Return the [x, y] coordinate for the center point of the cell that contains the specified text.  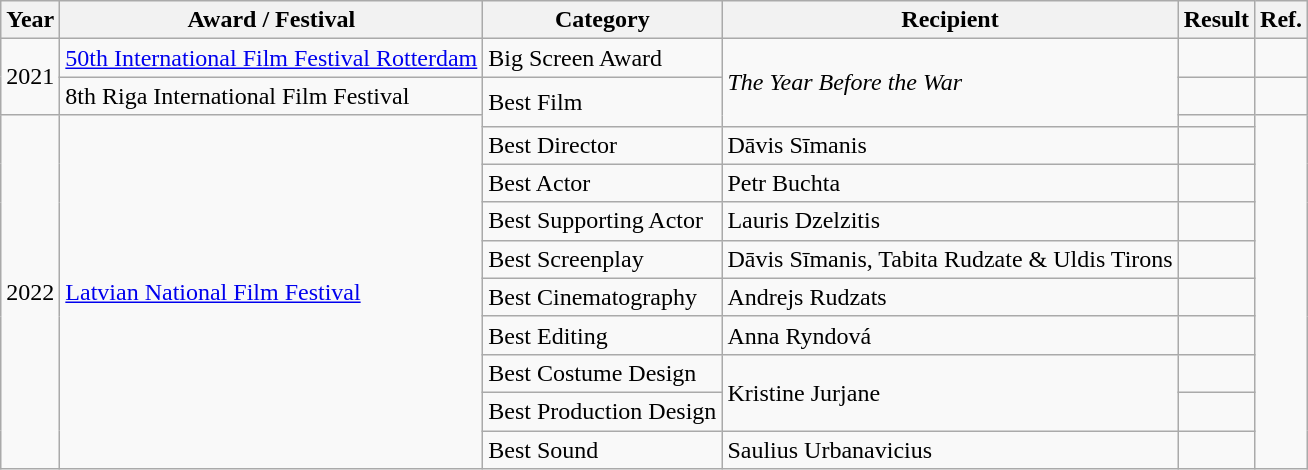
Recipient [950, 20]
2021 [30, 77]
Best Actor [602, 183]
Best Cinematography [602, 297]
8th Riga International Film Festival [272, 96]
Award / Festival [272, 20]
Best Film [602, 102]
Latvian National Film Festival [272, 292]
Best Production Design [602, 411]
Anna Ryndová [950, 335]
Petr Buchta [950, 183]
Best Supporting Actor [602, 221]
Saulius Urbanavicius [950, 449]
Kristine Jurjane [950, 392]
Andrejs Rudzats [950, 297]
50th International Film Festival Rotterdam [272, 58]
Best Sound [602, 449]
Best Costume Design [602, 373]
Result [1216, 20]
Big Screen Award [602, 58]
Best Screenplay [602, 259]
Year [30, 20]
Ref. [1282, 20]
Lauris Dzelzitis [950, 221]
Dāvis Sīmanis, Tabita Rudzate & Uldis Tirons [950, 259]
Category [602, 20]
Best Editing [602, 335]
2022 [30, 292]
Dāvis Sīmanis [950, 145]
Best Director [602, 145]
The Year Before the War [950, 82]
